Output the [x, y] coordinate of the center of the cell containing the given text.  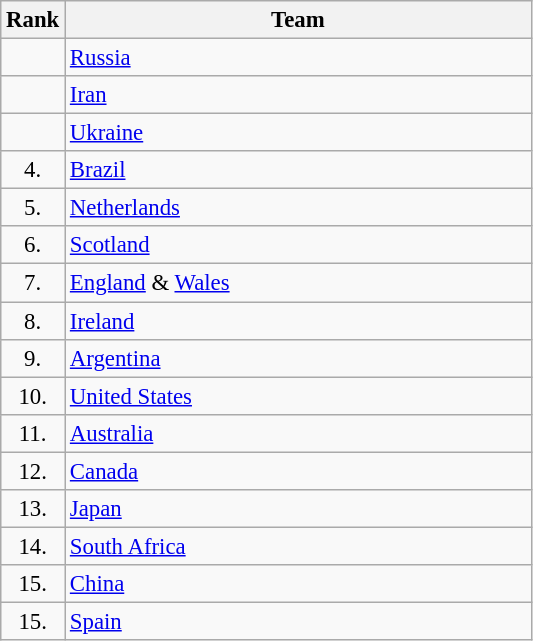
Team [298, 20]
8. [33, 321]
Ireland [298, 321]
Rank [33, 20]
Australia [298, 433]
6. [33, 245]
4. [33, 170]
China [298, 584]
Spain [298, 621]
Iran [298, 95]
United States [298, 396]
Netherlands [298, 208]
5. [33, 208]
7. [33, 283]
Ukraine [298, 133]
England & Wales [298, 283]
12. [33, 471]
Brazil [298, 170]
11. [33, 433]
10. [33, 396]
9. [33, 358]
Scotland [298, 245]
13. [33, 509]
Japan [298, 509]
Canada [298, 471]
Argentina [298, 358]
Russia [298, 58]
South Africa [298, 546]
14. [33, 546]
